Locate the cell with the specified text and output its (X, Y) center coordinate. 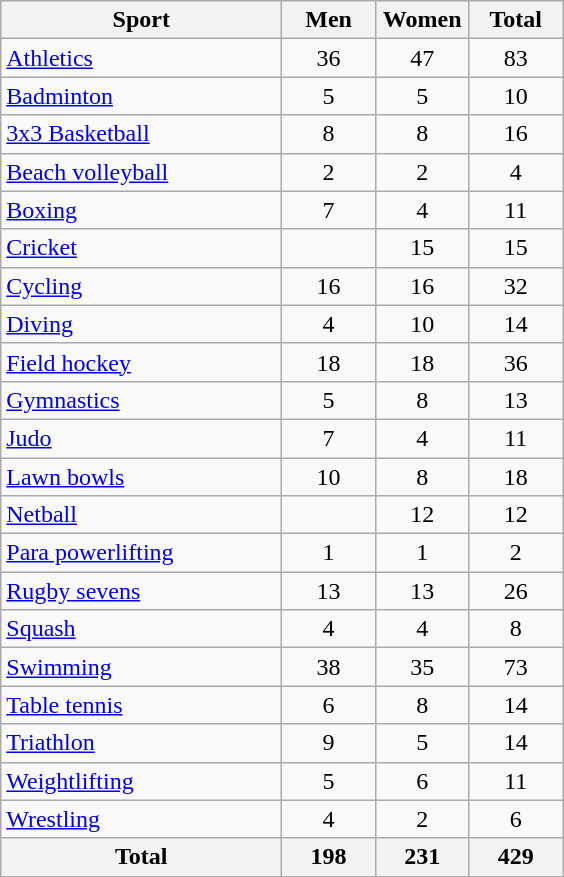
Men (329, 20)
3x3 Basketball (142, 134)
Women (422, 20)
429 (516, 857)
Judo (142, 438)
Netball (142, 515)
Cricket (142, 248)
Rugby sevens (142, 591)
9 (329, 743)
73 (516, 667)
Sport (142, 20)
Boxing (142, 210)
38 (329, 667)
Squash (142, 629)
47 (422, 58)
Diving (142, 324)
Triathlon (142, 743)
Beach volleyball (142, 172)
Gymnastics (142, 400)
Swimming (142, 667)
231 (422, 857)
26 (516, 591)
Para powerlifting (142, 553)
32 (516, 286)
Badminton (142, 96)
35 (422, 667)
Wrestling (142, 819)
Field hockey (142, 362)
Athletics (142, 58)
Lawn bowls (142, 477)
Table tennis (142, 705)
Weightlifting (142, 781)
83 (516, 58)
Cycling (142, 286)
198 (329, 857)
